Return (x, y) of the center of cell containing provided text 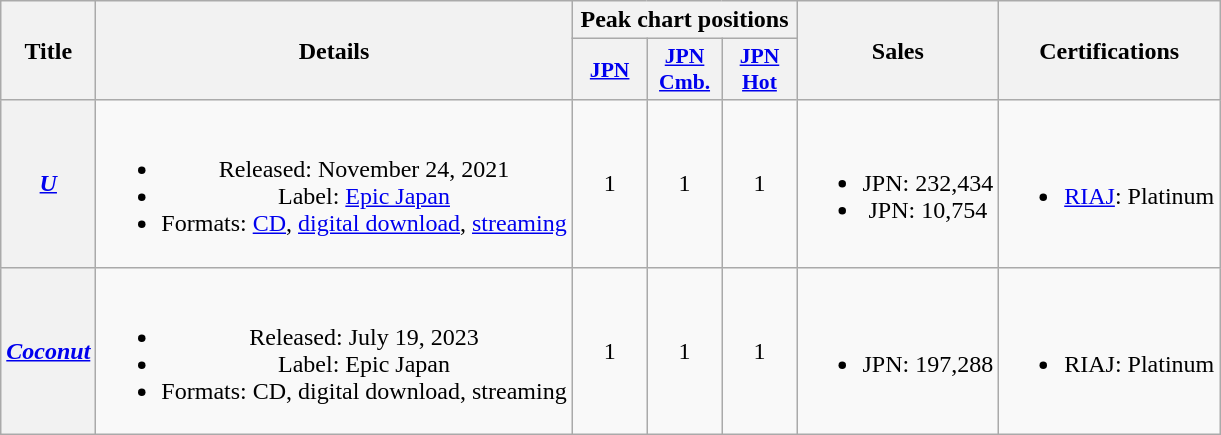
Details (334, 50)
JPNHot (760, 70)
Title (48, 50)
JPN: 232,434 JPN: 10,754 (898, 184)
Released: July 19, 2023Label: Epic JapanFormats: CD, digital download, streaming (334, 350)
Certifications (1110, 50)
Coconut (48, 350)
JPNCmb. (684, 70)
JPN: 197,288 (898, 350)
JPN (610, 70)
Peak chart positions (684, 20)
U (48, 184)
Sales (898, 50)
Released: November 24, 2021Label: Epic JapanFormats: CD, digital download, streaming (334, 184)
